Return (X, Y) of the center of cell containing provided text 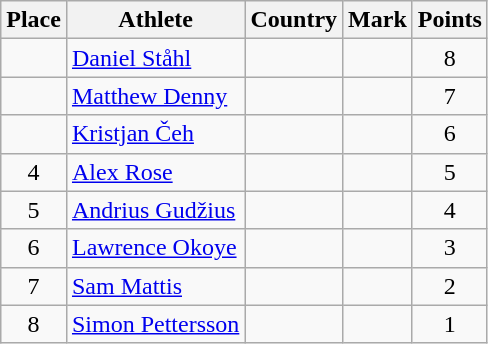
Daniel Ståhl (155, 58)
Matthew Denny (155, 96)
1 (450, 324)
Country (294, 20)
2 (450, 286)
Alex Rose (155, 172)
Place (34, 20)
Athlete (155, 20)
3 (450, 248)
Simon Pettersson (155, 324)
Andrius Gudžius (155, 210)
Lawrence Okoye (155, 248)
Points (450, 20)
Mark (378, 20)
Kristjan Čeh (155, 134)
Sam Mattis (155, 286)
